Search for the cell housing the specified text and yield its [X, Y] center coordinate. 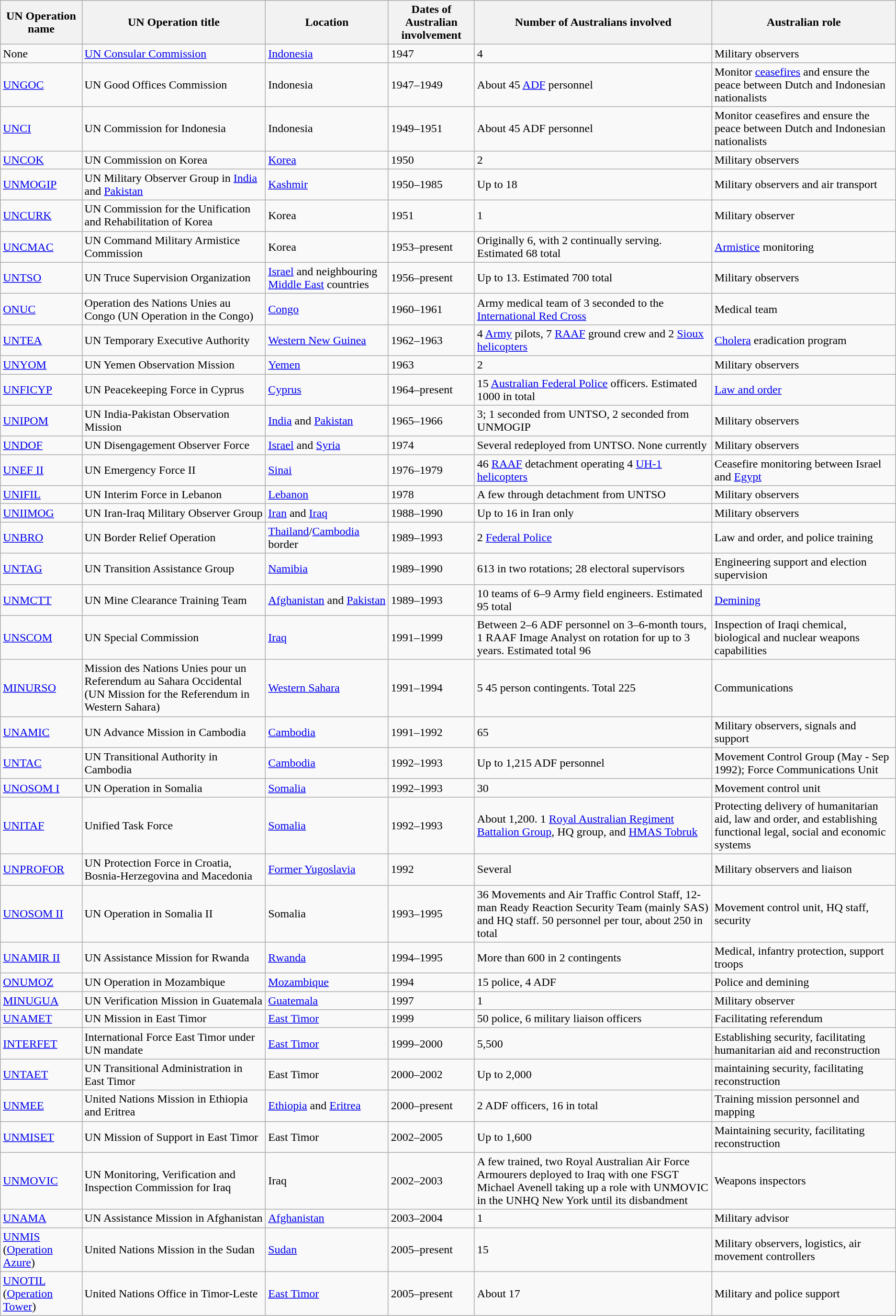
1993–1995 [431, 914]
Western Sahara [327, 688]
Sinai [327, 470]
Up to 13. Estimated 700 total [593, 278]
UN India-Pakistan Observation Mission [174, 421]
UN Iran-Iraq Military Observer Group [174, 513]
UN Border Relief Operation [174, 538]
Up to 2,000 [593, 1075]
UNBRO [41, 538]
Up to 1,215 ADF personnel [593, 763]
1963 [431, 365]
613 in two rotations; 28 electoral supervisors [593, 569]
UN Special Commission [174, 637]
1962–1963 [431, 340]
50 police, 6 military liaison officers [593, 1019]
Training mission personnel and mapping [804, 1105]
UNGOC [41, 85]
Inspection of Iraqi chemical, biological and nuclear weapons capabilities [804, 637]
Protecting delivery of humanitarian aid, law and order, and establishing functional legal, social and economic systems [804, 825]
ONUC [41, 309]
India and Pakistan [327, 421]
About 1,200. 1 Royal Australian Regiment Battalion Group, HQ group, and HMAS Tobruk [593, 825]
Between 2–6 ADF personnel on 3–6-month tours, 1 RAAF Image Analyst on rotation for up to 3 years. Estimated total 96 [593, 637]
5 45 person contingents. Total 225 [593, 688]
Yemen [327, 365]
1999–2000 [431, 1043]
1991–1994 [431, 688]
Army medical team of 3 seconded to the International Red Cross [593, 309]
Medical team [804, 309]
1991–1992 [431, 732]
UN Yemen Observation Mission [174, 365]
Ethiopia and Eritrea [327, 1105]
UNCMAC [41, 247]
UNTEA [41, 340]
INTERFET [41, 1043]
Facilitating referendum [804, 1019]
UNTSO [41, 278]
UNMIS (Operation Azure) [41, 1249]
International Force East Timor under UN mandate [174, 1043]
1974 [431, 446]
UNAMIC [41, 732]
4 [593, 54]
MINUGUA [41, 1001]
UN Operation title [174, 22]
1953–present [431, 247]
2 ADF officers, 16 in total [593, 1105]
1949–1951 [431, 129]
Weapons inspectors [804, 1181]
UN Mission in East Timor [174, 1019]
UN Transitional Administration in East Timor [174, 1075]
Originally 6, with 2 continually serving. Estimated 68 total [593, 247]
About 17 [593, 1294]
36 Movements and Air Traffic Control Staff, 12-man Ready Reaction Security Team (mainly SAS) and HQ staff. 50 personnel per tour, about 250 in total [593, 914]
Movement Control Group (May - Sep 1992); Force Communications Unit [804, 763]
1960–1961 [431, 309]
UN Assistance Mission for Rwanda [174, 958]
UNAMET [41, 1019]
None [41, 54]
Israel and neighbouring Middle East countries [327, 278]
2000–present [431, 1105]
Guatemala [327, 1001]
UN Assistance Mission in Afghanistan [174, 1218]
UN Emergency Force II [174, 470]
1991–1999 [431, 637]
UN Verification Mission in Guatemala [174, 1001]
Up to 18 [593, 185]
Congo [327, 309]
2 Federal Police [593, 538]
UNEF II [41, 470]
Mozambique [327, 982]
1997 [431, 1001]
1994 [431, 982]
Establishing security, facilitating humanitarian aid and reconstruction [804, 1043]
Movement control unit [804, 788]
Western New Guinea [327, 340]
UNAMIR II [41, 958]
Law and order [804, 390]
UN Advance Mission in Cambodia [174, 732]
30 [593, 788]
UNDOF [41, 446]
United Nations Mission in the Sudan [174, 1249]
UNITAF [41, 825]
UN Operation in Somalia II [174, 914]
ONUMOZ [41, 982]
Afghanistan and Pakistan [327, 600]
UNMOGIP [41, 185]
Former Yugoslavia [327, 869]
15 Australian Federal Police officers. Estimated 1000 in total [593, 390]
UN Transition Assistance Group [174, 569]
Ceasefire monitoring between Israel and Egypt [804, 470]
Engineering support and election supervision [804, 569]
United Nations Mission in Ethiopia and Eritrea [174, 1105]
1951 [431, 215]
Demining [804, 600]
Maintaining security, facilitating reconstruction [804, 1137]
1950 [431, 160]
Rwanda [327, 958]
UN Mine Clearance Training Team [174, 600]
2002–2005 [431, 1137]
Communications [804, 688]
UN Monitoring, Verification and Inspection Commission for Iraq [174, 1181]
UN Commission for Indonesia [174, 129]
1964–present [431, 390]
Military observers and air transport [804, 185]
United Nations Office in Timor-Leste [174, 1294]
UN Interim Force in Lebanon [174, 495]
UN Disengagement Observer Force [174, 446]
Lebanon [327, 495]
Thailand/Cambodia border [327, 538]
UNSCOM [41, 637]
MINURSO [41, 688]
1994–1995 [431, 958]
UN Protection Force in Croatia, Bosnia-Herzegovina and Macedonia [174, 869]
4 Army pilots, 7 RAAF ground crew and 2 Sioux helicopters [593, 340]
Unified Task Force [174, 825]
UNTAG [41, 569]
1976–1979 [431, 470]
1989–1990 [431, 569]
Law and order, and police training [804, 538]
UNOTIL (Operation Tower) [41, 1294]
UNIIMOG [41, 513]
UNMOVIC [41, 1181]
Mission des Nations Unies pour un Referendum au Sahara Occidental (UN Mission for the Referendum in Western Sahara) [174, 688]
maintaining security, facilitating reconstruction [804, 1075]
1999 [431, 1019]
UNIFIL [41, 495]
UNMISET [41, 1137]
Location [327, 22]
UNCI [41, 129]
Number of Australians involved [593, 22]
Military and police support [804, 1294]
46 RAAF detachment operating 4 UH-1 helicopters [593, 470]
UNYOM [41, 365]
A few through detachment from UNTSO [593, 495]
UN Operation in Mozambique [174, 982]
UN Mission of Support in East Timor [174, 1137]
UNFICYP [41, 390]
3; 1 seconded from UNTSO, 2 seconded from UNMOGIP [593, 421]
1992 [431, 869]
UNOSOM I [41, 788]
Movement control unit, HQ staff, security [804, 914]
5,500 [593, 1043]
Cyprus [327, 390]
UN Commission on Korea [174, 160]
Afghanistan [327, 1218]
UN Peacekeeping Force in Cyprus [174, 390]
UNMEE [41, 1105]
UN Operation name [41, 22]
2003–2004 [431, 1218]
UN Temporary Executive Authority [174, 340]
UN Good Offices Commission [174, 85]
UNIPOM [41, 421]
15 police, 4 ADF [593, 982]
Military observers and liaison [804, 869]
Military observers, logistics, air movement controllers [804, 1249]
1988–1990 [431, 513]
Australian role [804, 22]
UN Military Observer Group in India and Pakistan [174, 185]
UNTAET [41, 1075]
More than 600 in 2 contingents [593, 958]
Up to 16 in Iran only [593, 513]
Medical, infantry protection, support troops [804, 958]
Several [593, 869]
UN Transitional Authority in Cambodia [174, 763]
Police and demining [804, 982]
65 [593, 732]
UN Command Military Armistice Commission [174, 247]
2002–2003 [431, 1181]
1950–1985 [431, 185]
Dates of Australian involvement [431, 22]
1947–1949 [431, 85]
Several redeployed from UNTSO. None currently [593, 446]
UNMCTT [41, 600]
Iran and Iraq [327, 513]
10 teams of 6–9 Army field engineers. Estimated 95 total [593, 600]
1947 [431, 54]
UNCOK [41, 160]
UN Consular Commission [174, 54]
UN Commission for the Unification and Rehabilitation of Korea [174, 215]
Sudan [327, 1249]
Namibia [327, 569]
Military observers, signals and support [804, 732]
2000–2002 [431, 1075]
15 [593, 1249]
1956–present [431, 278]
UNTAC [41, 763]
Cholera eradication program [804, 340]
1978 [431, 495]
UN Truce Supervision Organization [174, 278]
Armistice monitoring [804, 247]
UNCURK [41, 215]
Up to 1,600 [593, 1137]
UNOSOM II [41, 914]
UNAMA [41, 1218]
Operation des Nations Unies au Congo (UN Operation in the Congo) [174, 309]
Israel and Syria [327, 446]
UN Operation in Somalia [174, 788]
Military advisor [804, 1218]
Kashmir [327, 185]
UNPROFOR [41, 869]
1965–1966 [431, 421]
